Locate the cell with the specified text and output its (x, y) center coordinate. 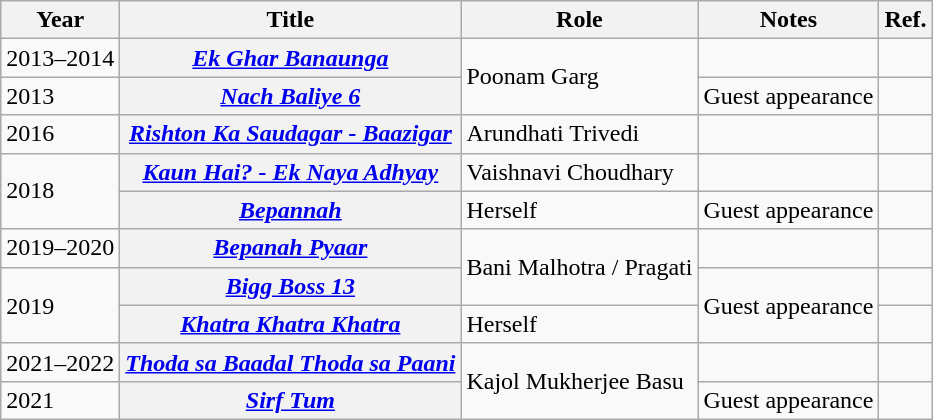
2019–2020 (60, 248)
Rishton Ka Saudagar - Baazigar (290, 134)
Arundhati Trivedi (580, 134)
Notes (788, 20)
Bepanah Pyaar (290, 248)
2016 (60, 134)
2019 (60, 305)
Year (60, 20)
Thoda sa Baadal Thoda sa Paani (290, 362)
2013–2014 (60, 58)
Vaishnavi Choudhary (580, 172)
Nach Baliye 6 (290, 96)
Ek Ghar Banaunga (290, 58)
Poonam Garg (580, 77)
Kajol Mukherjee Basu (580, 381)
Kaun Hai? - Ek Naya Adhyay (290, 172)
Ref. (906, 20)
2018 (60, 191)
Bani Malhotra / Pragati (580, 267)
Khatra Khatra Khatra (290, 324)
Sirf Tum (290, 400)
2021–2022 (60, 362)
Bepannah (290, 210)
2021 (60, 400)
Role (580, 20)
Bigg Boss 13 (290, 286)
2013 (60, 96)
Title (290, 20)
